Identify which cell holds the provided text, then report its [x, y] central coordinate. 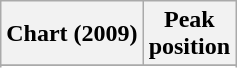
Chart (2009) [72, 34]
Peakposition [189, 34]
